Output the (x, y) coordinate of the center of the cell containing the given text.  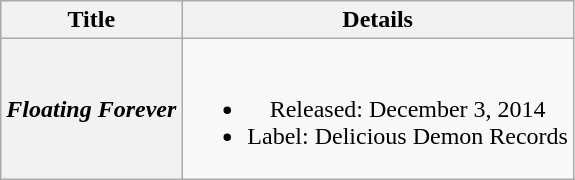
Floating Forever (92, 109)
Details (378, 20)
Released: December 3, 2014Label: Delicious Demon Records (378, 109)
Title (92, 20)
